Determine the [X, Y] coordinate at the center of the cell enclosing the given text.  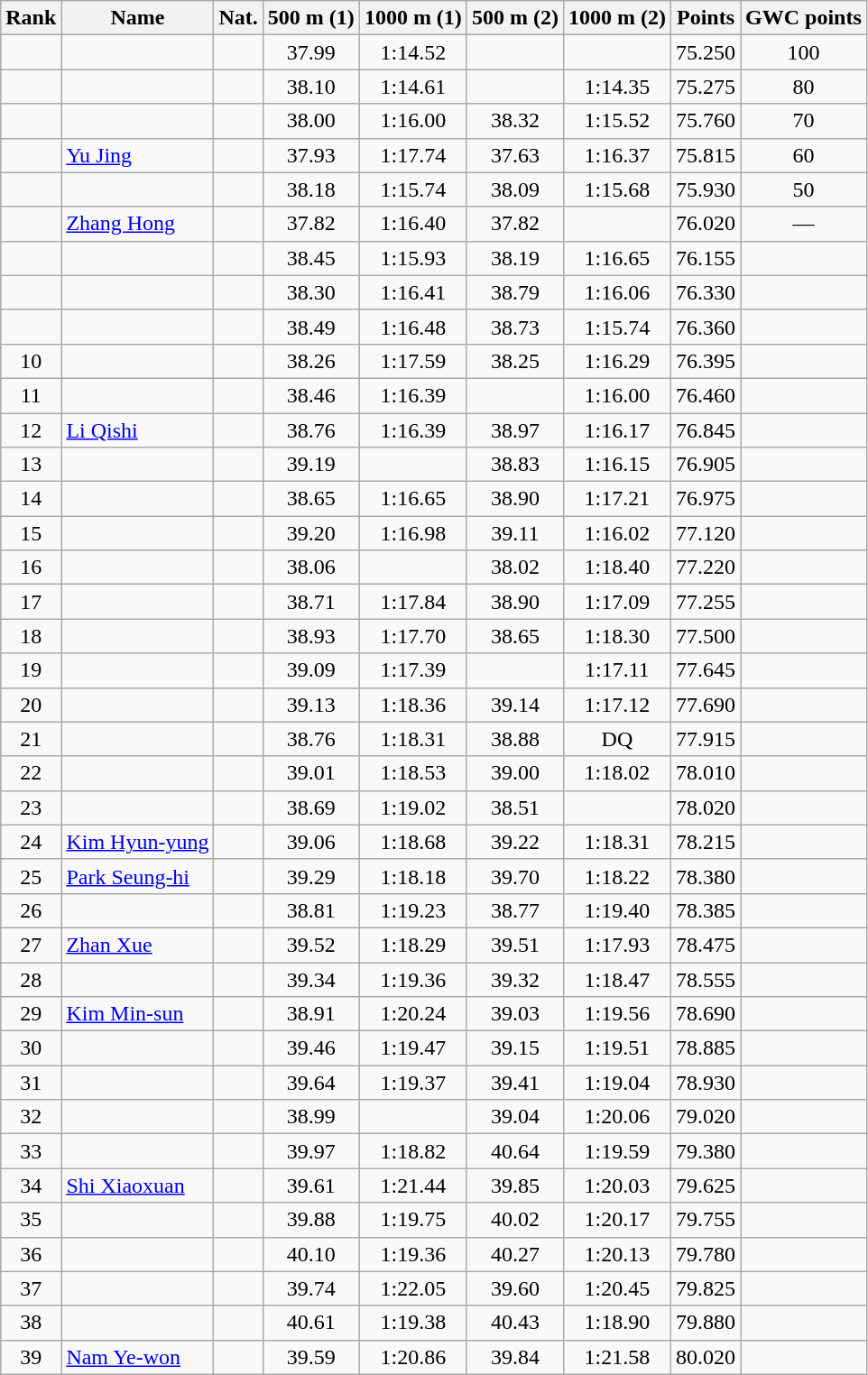
76.155 [706, 258]
1:18.68 [413, 842]
17 [31, 602]
39.59 [310, 1357]
38.81 [310, 910]
78.555 [706, 979]
Rank [31, 18]
26 [31, 910]
38.06 [310, 568]
76.395 [706, 361]
12 [31, 430]
1:16.40 [413, 224]
38.19 [514, 258]
10 [31, 361]
— [804, 224]
39.11 [514, 533]
1:16.98 [413, 533]
1:18.29 [413, 945]
38.71 [310, 602]
33 [31, 1151]
38.26 [310, 361]
Shi Xiaoxuan [137, 1186]
77.500 [706, 636]
76.020 [706, 224]
1:17.12 [617, 705]
39.19 [310, 465]
39.06 [310, 842]
79.880 [706, 1323]
78.020 [706, 807]
34 [31, 1186]
39.46 [310, 1048]
39.13 [310, 705]
1:19.75 [413, 1220]
1:18.22 [617, 876]
1:17.70 [413, 636]
1:19.23 [413, 910]
28 [31, 979]
1:20.86 [413, 1357]
38.45 [310, 258]
38.79 [514, 292]
79.625 [706, 1186]
38.77 [514, 910]
27 [31, 945]
1:21.44 [413, 1186]
78.930 [706, 1083]
39.41 [514, 1083]
60 [804, 155]
40.27 [514, 1254]
79.020 [706, 1117]
38.09 [514, 189]
36 [31, 1254]
Kim Hyun-yung [137, 842]
37 [31, 1288]
1:17.74 [413, 155]
39.97 [310, 1151]
Kim Min-sun [137, 1014]
1:19.51 [617, 1048]
39.00 [514, 773]
1:16.37 [617, 155]
39.15 [514, 1048]
70 [804, 121]
39.74 [310, 1288]
1:21.58 [617, 1357]
76.460 [706, 395]
1:16.06 [617, 292]
77.915 [706, 739]
1:18.36 [413, 705]
1:18.40 [617, 568]
20 [31, 705]
1:20.24 [413, 1014]
1:14.35 [617, 87]
39.04 [514, 1117]
1:16.48 [413, 327]
78.885 [706, 1048]
DQ [617, 739]
78.010 [706, 773]
39.51 [514, 945]
1:19.37 [413, 1083]
30 [31, 1048]
75.275 [706, 87]
39 [31, 1357]
39.29 [310, 876]
39.52 [310, 945]
38 [31, 1323]
38.32 [514, 121]
1:17.84 [413, 602]
1:16.15 [617, 465]
Nam Ye-won [137, 1357]
80.020 [706, 1357]
25 [31, 876]
75.760 [706, 121]
37.93 [310, 155]
38.97 [514, 430]
1:18.90 [617, 1323]
1:16.41 [413, 292]
1:20.03 [617, 1186]
38.10 [310, 87]
Points [706, 18]
78.385 [706, 910]
1:19.38 [413, 1323]
1:18.30 [617, 636]
75.930 [706, 189]
GWC points [804, 18]
78.475 [706, 945]
38.02 [514, 568]
75.250 [706, 52]
24 [31, 842]
76.975 [706, 499]
21 [31, 739]
Yu Jing [137, 155]
77.645 [706, 670]
29 [31, 1014]
80 [804, 87]
Park Seung-hi [137, 876]
75.815 [706, 155]
22 [31, 773]
23 [31, 807]
78.215 [706, 842]
39.88 [310, 1220]
35 [31, 1220]
38.46 [310, 395]
1:17.11 [617, 670]
77.220 [706, 568]
39.84 [514, 1357]
500 m (1) [310, 18]
38.00 [310, 121]
1:19.04 [617, 1083]
79.780 [706, 1254]
38.73 [514, 327]
78.380 [706, 876]
Nat. [238, 18]
1:18.02 [617, 773]
38.51 [514, 807]
40.02 [514, 1220]
50 [804, 189]
1:19.59 [617, 1151]
39.34 [310, 979]
38.25 [514, 361]
1:20.06 [617, 1117]
1:15.52 [617, 121]
38.69 [310, 807]
1:19.56 [617, 1014]
1:17.09 [617, 602]
100 [804, 52]
Zhang Hong [137, 224]
1:14.61 [413, 87]
39.32 [514, 979]
39.85 [514, 1186]
1:16.02 [617, 533]
11 [31, 395]
1:19.02 [413, 807]
14 [31, 499]
38.30 [310, 292]
1:16.17 [617, 430]
39.61 [310, 1186]
1000 m (1) [413, 18]
38.18 [310, 189]
38.88 [514, 739]
1:18.53 [413, 773]
18 [31, 636]
1:18.18 [413, 876]
37.99 [310, 52]
38.91 [310, 1014]
1:15.68 [617, 189]
1:22.05 [413, 1288]
38.49 [310, 327]
77.690 [706, 705]
1:17.59 [413, 361]
39.22 [514, 842]
39.03 [514, 1014]
79.755 [706, 1220]
1:15.93 [413, 258]
37.63 [514, 155]
39.60 [514, 1288]
40.64 [514, 1151]
13 [31, 465]
40.61 [310, 1323]
76.360 [706, 327]
39.09 [310, 670]
1000 m (2) [617, 18]
76.845 [706, 430]
40.43 [514, 1323]
1:18.82 [413, 1151]
76.330 [706, 292]
78.690 [706, 1014]
38.93 [310, 636]
1:19.47 [413, 1048]
31 [31, 1083]
1:20.45 [617, 1288]
32 [31, 1117]
1:17.93 [617, 945]
1:17.39 [413, 670]
1:17.21 [617, 499]
1:14.52 [413, 52]
77.120 [706, 533]
39.14 [514, 705]
79.380 [706, 1151]
76.905 [706, 465]
79.825 [706, 1288]
1:20.17 [617, 1220]
1:20.13 [617, 1254]
38.99 [310, 1117]
39.70 [514, 876]
1:18.47 [617, 979]
40.10 [310, 1254]
1:16.29 [617, 361]
39.01 [310, 773]
Zhan Xue [137, 945]
Li Qishi [137, 430]
1:19.40 [617, 910]
39.64 [310, 1083]
15 [31, 533]
38.83 [514, 465]
500 m (2) [514, 18]
16 [31, 568]
Name [137, 18]
19 [31, 670]
39.20 [310, 533]
77.255 [706, 602]
